From the cell containing the given text, extract its center point as [X, Y] coordinate. 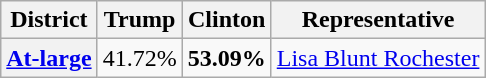
At-large [49, 58]
District [49, 20]
Clinton [226, 20]
Lisa Blunt Rochester [378, 58]
41.72% [140, 58]
Trump [140, 20]
Representative [378, 20]
53.09% [226, 58]
